Provide the [X, Y] coordinate of the cell's center where the given text is located.  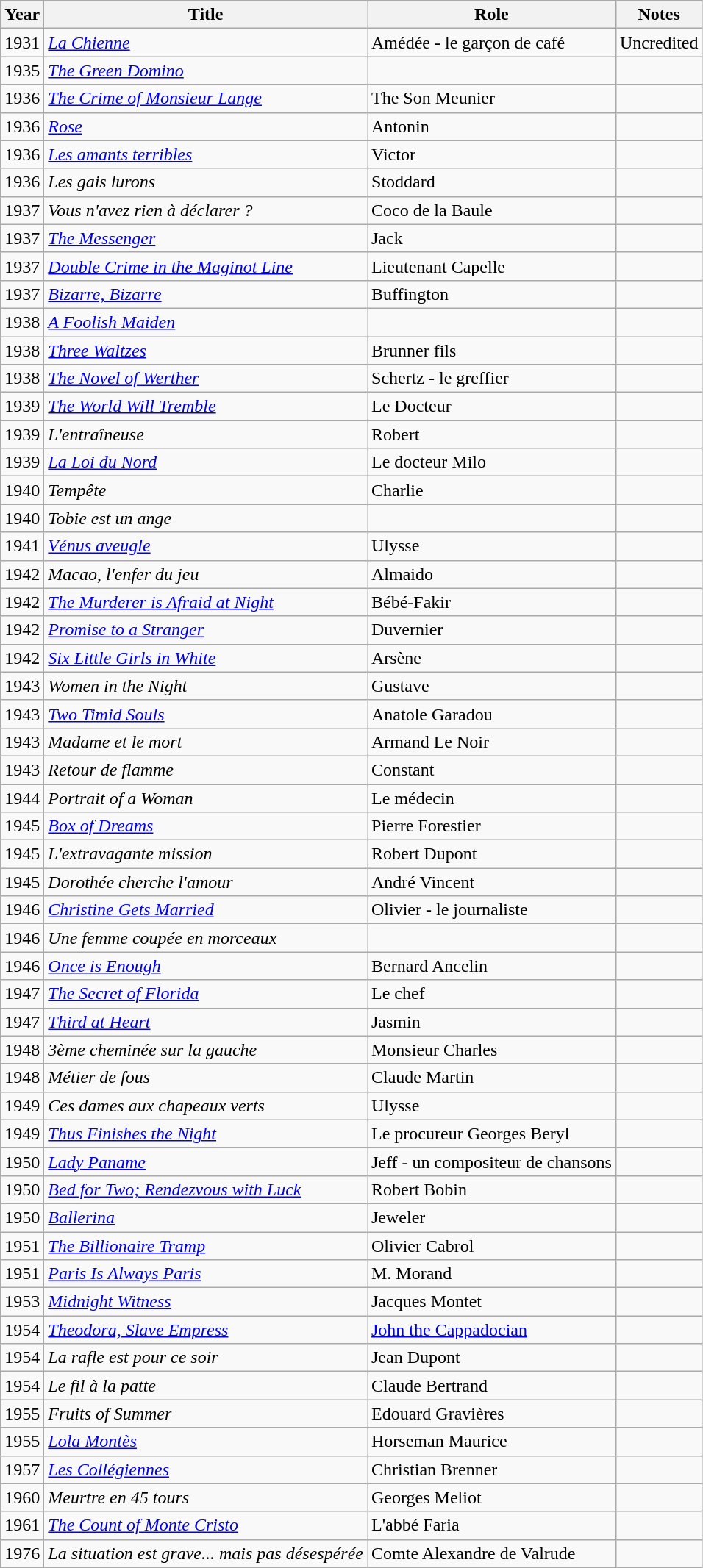
Le Docteur [492, 407]
Armand Le Noir [492, 742]
Les gais lurons [206, 182]
Métier de fous [206, 1078]
The Crime of Monsieur Lange [206, 99]
3ème cheminée sur la gauche [206, 1050]
Schertz - le greffier [492, 379]
André Vincent [492, 882]
The Billionaire Tramp [206, 1246]
Une femme coupée en morceaux [206, 938]
Jacques Montet [492, 1302]
Edouard Gravières [492, 1414]
Meurtre en 45 tours [206, 1497]
Olivier - le journaliste [492, 910]
The Count of Monte Cristo [206, 1525]
Portrait of a Woman [206, 798]
Third at Heart [206, 1022]
La situation est grave... mais pas désespérée [206, 1553]
Duvernier [492, 630]
Les Collégiennes [206, 1469]
Title [206, 15]
Arsène [492, 658]
Bizarre, Bizarre [206, 294]
Year [22, 15]
Le fil à la patte [206, 1386]
Victor [492, 154]
The Murderer is Afraid at Night [206, 602]
Constant [492, 770]
Gustave [492, 686]
Jeweler [492, 1217]
Promise to a Stranger [206, 630]
Stoddard [492, 182]
Pierre Forestier [492, 826]
Robert Bobin [492, 1189]
Christine Gets Married [206, 910]
Vous n'avez rien à déclarer ? [206, 210]
Robert Dupont [492, 854]
The Secret of Florida [206, 994]
La rafle est pour ce soir [206, 1358]
The Novel of Werther [206, 379]
Le procureur Georges Beryl [492, 1134]
Uncredited [659, 43]
Almaido [492, 574]
Box of Dreams [206, 826]
1961 [22, 1525]
Madame et le mort [206, 742]
1944 [22, 798]
1957 [22, 1469]
1935 [22, 71]
The Son Meunier [492, 99]
La Chienne [206, 43]
Les amants terribles [206, 154]
The Messenger [206, 238]
Jack [492, 238]
Women in the Night [206, 686]
Ces dames aux chapeaux verts [206, 1106]
Le chef [492, 994]
Vénus aveugle [206, 546]
Retour de flamme [206, 770]
Two Timid Souls [206, 714]
Thus Finishes the Night [206, 1134]
Rose [206, 126]
Bébé-Fakir [492, 602]
L'entraîneuse [206, 434]
Anatole Garadou [492, 714]
Midnight Witness [206, 1302]
Le médecin [492, 798]
Horseman Maurice [492, 1442]
The Green Domino [206, 71]
1931 [22, 43]
The World Will Tremble [206, 407]
Claude Bertrand [492, 1386]
Six Little Girls in White [206, 658]
1941 [22, 546]
Brunner fils [492, 351]
Lola Montès [206, 1442]
L'extravagante mission [206, 854]
Jean Dupont [492, 1358]
Comte Alexandre de Valrude [492, 1553]
Georges Meliot [492, 1497]
Tobie est un ange [206, 518]
L'abbé Faria [492, 1525]
Lady Paname [206, 1161]
Charlie [492, 490]
Le docteur Milo [492, 462]
Theodora, Slave Empress [206, 1330]
Tempête [206, 490]
Bed for Two; Rendezvous with Luck [206, 1189]
Role [492, 15]
Macao, l'enfer du jeu [206, 574]
Once is Enough [206, 966]
Coco de la Baule [492, 210]
Lieutenant Capelle [492, 266]
Monsieur Charles [492, 1050]
Amédée - le garçon de café [492, 43]
1976 [22, 1553]
Jasmin [492, 1022]
1953 [22, 1302]
La Loi du Nord [206, 462]
Dorothée cherche l'amour [206, 882]
Bernard Ancelin [492, 966]
Jeff - un compositeur de chansons [492, 1161]
Antonin [492, 126]
1960 [22, 1497]
Claude Martin [492, 1078]
Buffington [492, 294]
M. Morand [492, 1274]
Paris Is Always Paris [206, 1274]
Notes [659, 15]
Double Crime in the Maginot Line [206, 266]
John the Cappadocian [492, 1330]
Fruits of Summer [206, 1414]
Robert [492, 434]
Three Waltzes [206, 351]
Ballerina [206, 1217]
Christian Brenner [492, 1469]
Olivier Cabrol [492, 1246]
A Foolish Maiden [206, 322]
